Locate the cell with the specified text and output its [X, Y] center coordinate. 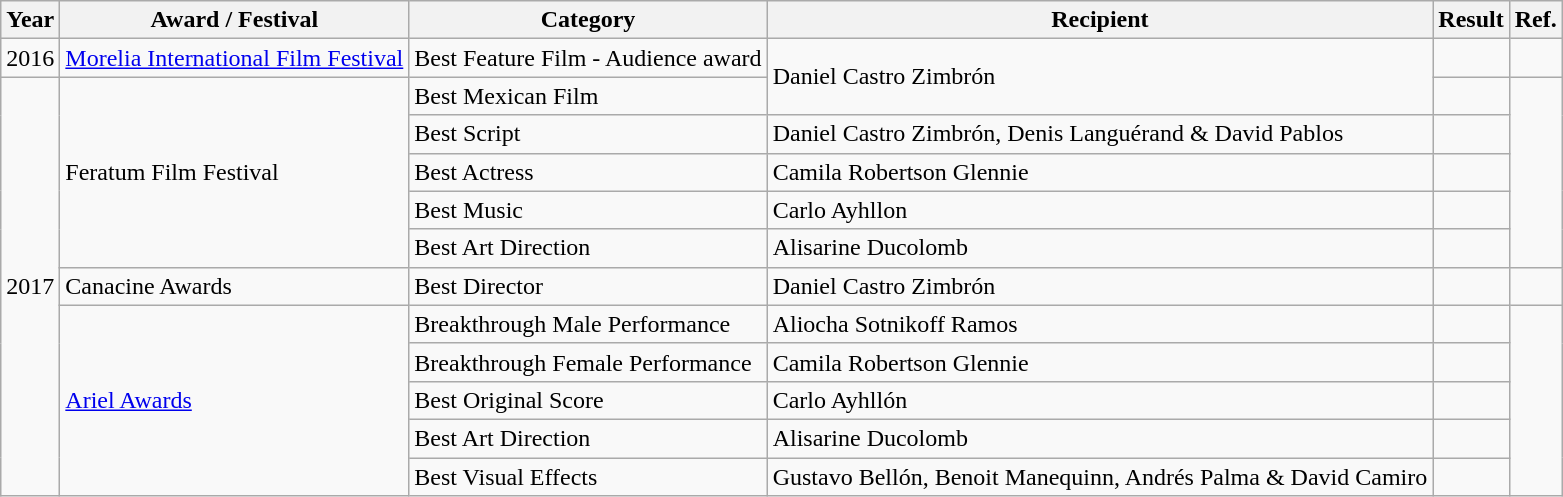
Category [588, 20]
Breakthrough Female Performance [588, 362]
Best Feature Film - Audience award [588, 58]
Daniel Castro Zimbrón, Denis Languérand & David Pablos [1100, 134]
Morelia International Film Festival [234, 58]
Best Director [588, 286]
Ref. [1536, 20]
Best Music [588, 210]
Recipient [1100, 20]
Ariel Awards [234, 400]
Carlo Ayhllón [1100, 400]
Best Mexican Film [588, 96]
Gustavo Bellón, Benoit Manequinn, Andrés Palma & David Camiro [1100, 477]
Award / Festival [234, 20]
Best Actress [588, 172]
Aliocha Sotnikoff Ramos [1100, 324]
Best Visual Effects [588, 477]
Year [30, 20]
Breakthrough Male Performance [588, 324]
Best Original Score [588, 400]
Canacine Awards [234, 286]
Best Script [588, 134]
2017 [30, 286]
Feratum Film Festival [234, 172]
2016 [30, 58]
Result [1471, 20]
Carlo Ayhllon [1100, 210]
